Provide the [x, y] coordinate of the cell's center where the given text is located.  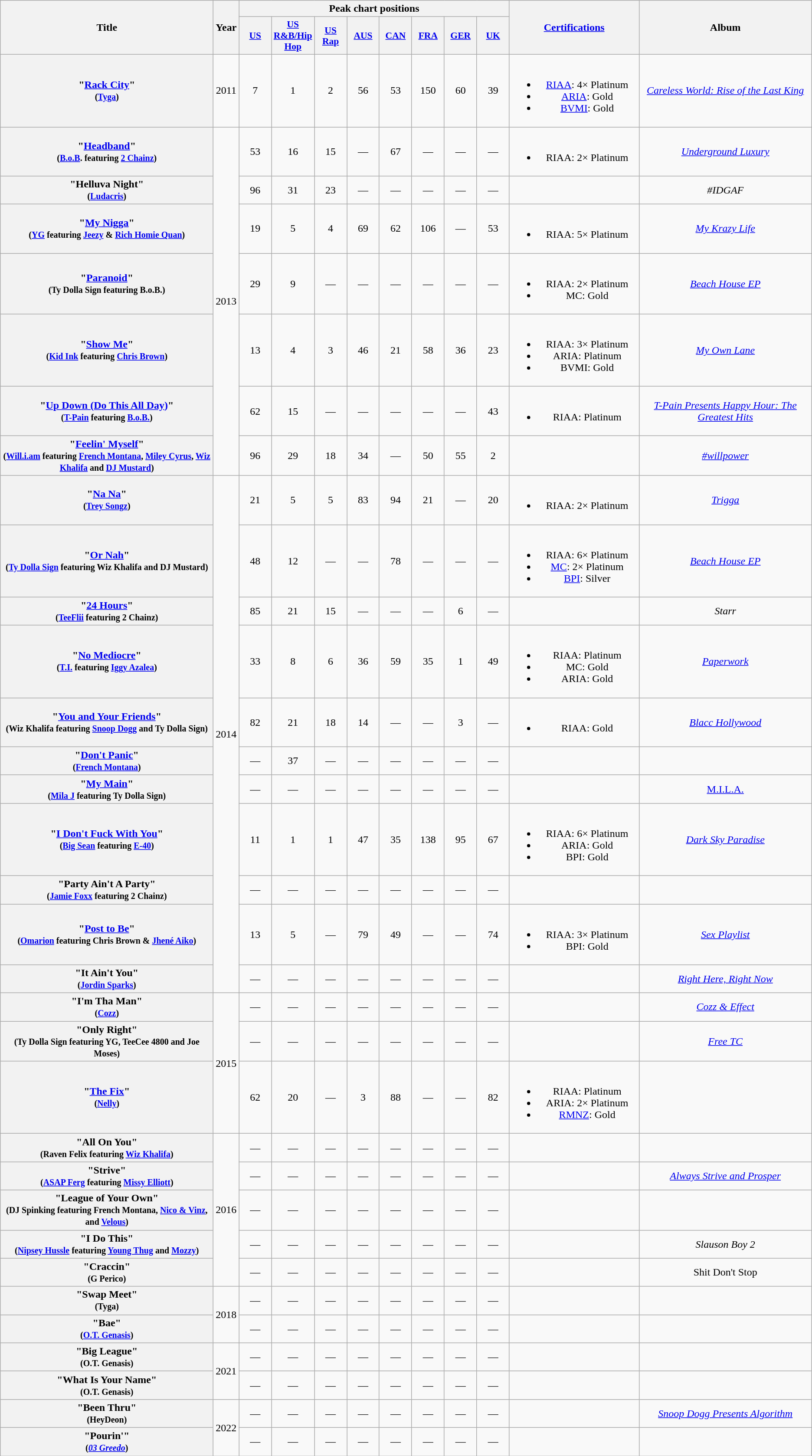
2016 [226, 1210]
"Only Right"(Ty Dolla Sign featuring YG, TeeCee 4800 and Joe Moses) [107, 1041]
"My Nigga"(YG featuring Jeezy & Rich Homie Quan) [107, 229]
2022 [226, 1427]
RIAA: Gold [574, 722]
"The Fix"(Nelly) [107, 1098]
#willpower [725, 456]
"Headband"(B.o.B. featuring 2 Chainz) [107, 151]
"Post to Be"(Omarion featuring Chris Brown & Jhené Aiko) [107, 935]
150 [428, 90]
39 [493, 90]
34 [363, 456]
"Bae"(O.T. Genasis) [107, 1328]
RIAA: Platinum [574, 411]
Free TC [725, 1041]
My Own Lane [725, 351]
9 [293, 284]
Certifications [574, 28]
"Don't Panic"(French Montana) [107, 761]
Underground Luxury [725, 151]
69 [363, 229]
2013 [226, 301]
8 [293, 661]
2011 [226, 90]
Right Here, Right Now [725, 979]
"What Is Your Name"(O.T. Genasis) [107, 1385]
2021 [226, 1371]
2018 [226, 1315]
"24 Hours"(TeeFlii featuring 2 Chainz) [107, 611]
50 [428, 456]
7 [255, 90]
"No Mediocre"(T.I. featuring Iggy Azalea) [107, 661]
12 [293, 561]
RIAA: PlatinumMC: GoldARIA: Gold [574, 661]
2014 [226, 734]
Cozz & Effect [725, 1007]
56 [363, 90]
AUS [363, 36]
"Swap Meet"(Tyga) [107, 1301]
My Krazy Life [725, 229]
US Rap [331, 36]
48 [255, 561]
Sex Playlist [725, 935]
Dark Sky Paradise [725, 839]
RIAA: 5× Platinum [574, 229]
"Feelin' Myself"(Will.i.am featuring French Montana, Miley Cyrus, Wiz Khalifa and DJ Mustard) [107, 456]
"Or Nah"(Ty Dolla Sign featuring Wiz Khalifa and DJ Mustard) [107, 561]
"Paranoid"(Ty Dolla Sign featuring B.o.B.) [107, 284]
"League of Your Own"(DJ Spinking featuring French Montana, Nico & Vinz, and Velous) [107, 1210]
"I Don't Fuck With You"(Big Sean featuring E-40) [107, 839]
Slauson Boy 2 [725, 1244]
85 [255, 611]
11 [255, 839]
"Helluva Night"(Ludacris) [107, 190]
59 [396, 661]
"Show Me"(Kid Ink featuring Chris Brown) [107, 351]
RIAA: 2× PlatinumMC: Gold [574, 284]
"I Do This"(Nipsey Hussle featuring Young Thug and Mozzy) [107, 1244]
94 [396, 500]
US R&B/Hip Hop [293, 36]
43 [493, 411]
33 [255, 661]
55 [461, 456]
46 [363, 351]
RIAA: 3× PlatinumARIA: PlatinumBVMI: Gold [574, 351]
Always Strive and Prosper [725, 1176]
88 [396, 1098]
RIAA: 6× PlatinumARIA: GoldBPI: Gold [574, 839]
"I'm Tha Man"(Cozz) [107, 1007]
Title [107, 28]
138 [428, 839]
UK [493, 36]
106 [428, 229]
"You and Your Friends"(Wiz Khalifa featuring Snoop Dogg and Ty Dolla Sign) [107, 722]
RIAA: 6× PlatinumMC: 2× PlatinumBPI: Silver [574, 561]
37 [293, 761]
Careless World: Rise of the Last King [725, 90]
"Rack City"(Tyga) [107, 90]
#IDGAF [725, 190]
47 [363, 839]
"Na Na"(Trey Songz) [107, 500]
58 [428, 351]
"Craccin"(G Perico) [107, 1272]
"Up Down (Do This All Day)"(T-Pain featuring B.o.B.) [107, 411]
95 [461, 839]
Trigga [725, 500]
Blacc Hollywood [725, 722]
"Been Thru"(HeyDeon) [107, 1413]
RIAA: 3× PlatinumBPI: Gold [574, 935]
79 [363, 935]
74 [493, 935]
"All On You"(Raven Felix featuring Wiz Khalifa) [107, 1148]
Album [725, 28]
14 [363, 722]
FRA [428, 36]
Peak chart positions [374, 9]
US [255, 36]
RIAA: 4× PlatinumARIA: GoldBVMI: Gold [574, 90]
"My Main"(Mila J featuring Ty Dolla Sign) [107, 789]
Year [226, 28]
CAN [396, 36]
GER [461, 36]
"Party Ain't A Party"(Jamie Foxx featuring 2 Chainz) [107, 889]
83 [363, 500]
T-Pain Presents Happy Hour: The Greatest Hits [725, 411]
2015 [226, 1063]
31 [293, 190]
"It Ain't You"(Jordin Sparks) [107, 979]
"Big League"(O.T. Genasis) [107, 1357]
"Pourin'"(03 Greedo) [107, 1441]
Shit Don't Stop [725, 1272]
Starr [725, 611]
60 [461, 90]
16 [293, 151]
"Strive"(ASAP Ferg featuring Missy Elliott) [107, 1176]
Snoop Dogg Presents Algorithm [725, 1413]
19 [255, 229]
RIAA: PlatinumARIA: 2× PlatinumRMNZ: Gold [574, 1098]
78 [396, 561]
M.I.L.A. [725, 789]
Paperwork [725, 661]
